Identify which cell holds the provided text, then report its (X, Y) central coordinate. 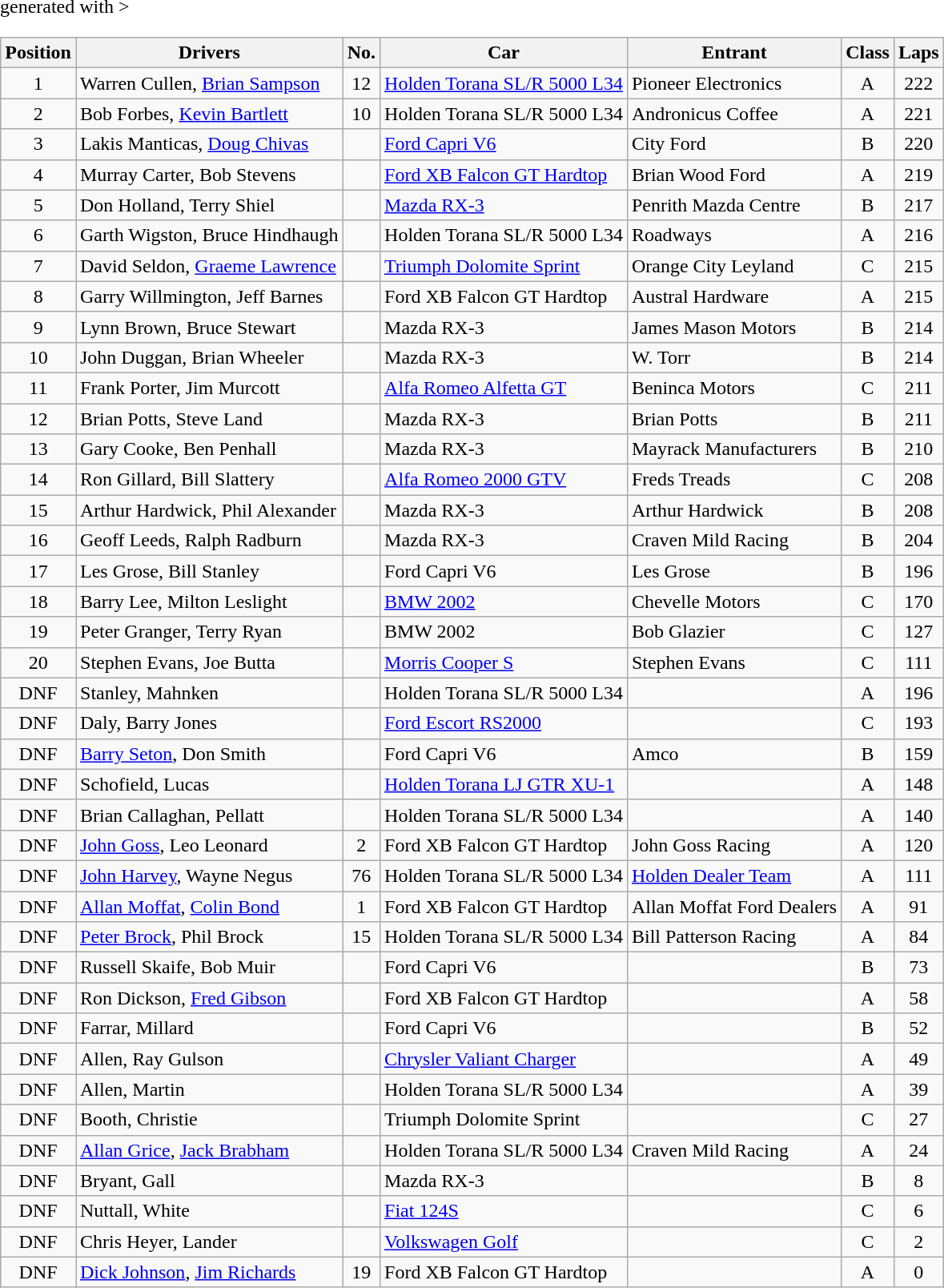
5 (38, 205)
Booth, Christie (209, 1120)
Les Grose (733, 571)
Stephen Evans (733, 662)
Gary Cooke, Ben Penhall (209, 449)
Garry Willmington, Jeff Barnes (209, 296)
Bill Patterson Racing (733, 937)
Morris Cooper S (504, 662)
Chrysler Valiant Charger (504, 1059)
Class (868, 53)
John Goss Racing (733, 845)
Allan Grice, Jack Brabham (209, 1150)
Beninca Motors (733, 388)
Pioneer Electronics (733, 83)
4 (38, 175)
James Mason Motors (733, 327)
Dick Johnson, Jim Richards (209, 1272)
Lynn Brown, Bruce Stewart (209, 327)
Allen, Ray Gulson (209, 1059)
Brian Potts, Steve Land (209, 419)
0 (918, 1272)
Car (504, 53)
Daly, Barry Jones (209, 723)
Don Holland, Terry Shiel (209, 205)
84 (918, 937)
Chevelle Motors (733, 602)
3 (38, 144)
222 (918, 83)
Geoff Leeds, Ralph Radburn (209, 541)
City Ford (733, 144)
Schofield, Lucas (209, 784)
Alfa Romeo 2000 GTV (504, 480)
John Duggan, Brian Wheeler (209, 357)
Austral Hardware (733, 296)
76 (361, 875)
Orange City Leyland (733, 266)
Garth Wigston, Bruce Hindhaugh (209, 235)
120 (918, 845)
127 (918, 632)
Position (38, 53)
159 (918, 754)
John Harvey, Wayne Negus (209, 875)
140 (918, 815)
Andronicus Coffee (733, 114)
49 (918, 1059)
Farrar, Millard (209, 1028)
27 (918, 1120)
73 (918, 968)
Holden Dealer Team (733, 875)
11 (38, 388)
91 (918, 906)
13 (38, 449)
18 (38, 602)
Brian Callaghan, Pellatt (209, 815)
Ron Dickson, Fred Gibson (209, 998)
193 (918, 723)
20 (38, 662)
58 (918, 998)
148 (918, 784)
217 (918, 205)
Chris Heyer, Lander (209, 1242)
Fiat 124S (504, 1211)
Barry Lee, Milton Leslight (209, 602)
39 (918, 1089)
Brian Potts (733, 419)
24 (918, 1150)
No. (361, 53)
219 (918, 175)
Frank Porter, Jim Murcott (209, 388)
Brian Wood Ford (733, 175)
Penrith Mazda Centre (733, 205)
170 (918, 602)
Allan Moffat, Colin Bond (209, 906)
17 (38, 571)
Entrant (733, 53)
Laps (918, 53)
Russell Skaife, Bob Muir (209, 968)
16 (38, 541)
7 (38, 266)
David Seldon, Graeme Lawrence (209, 266)
220 (918, 144)
Allen, Martin (209, 1089)
Bryant, Gall (209, 1181)
Nuttall, White (209, 1211)
W. Torr (733, 357)
Arthur Hardwick (733, 510)
Ford Escort RS2000 (504, 723)
Stephen Evans, Joe Butta (209, 662)
204 (918, 541)
Arthur Hardwick, Phil Alexander (209, 510)
Holden Torana LJ GTR XU-1 (504, 784)
Stanley, Mahnken (209, 693)
216 (918, 235)
221 (918, 114)
Volkswagen Golf (504, 1242)
Amco (733, 754)
Freds Treads (733, 480)
John Goss, Leo Leonard (209, 845)
Barry Seton, Don Smith (209, 754)
9 (38, 327)
Warren Cullen, Brian Sampson (209, 83)
Lakis Manticas, Doug Chivas (209, 144)
Allan Moffat Ford Dealers (733, 906)
Roadways (733, 235)
210 (918, 449)
Bob Forbes, Kevin Bartlett (209, 114)
Murray Carter, Bob Stevens (209, 175)
Drivers (209, 53)
Ron Gillard, Bill Slattery (209, 480)
Bob Glazier (733, 632)
Alfa Romeo Alfetta GT (504, 388)
14 (38, 480)
52 (918, 1028)
Peter Brock, Phil Brock (209, 937)
Peter Granger, Terry Ryan (209, 632)
Mayrack Manufacturers (733, 449)
Les Grose, Bill Stanley (209, 571)
